Locate the cell with the specified text and output its [X, Y] center coordinate. 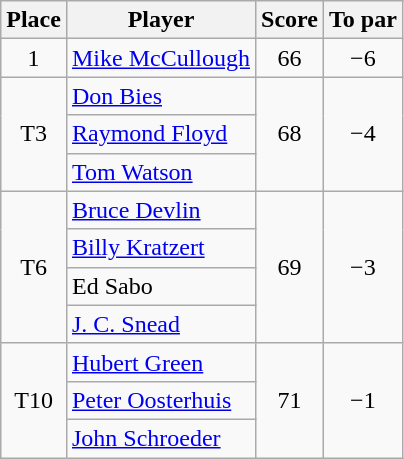
Player [160, 20]
Tom Watson [160, 172]
T6 [34, 267]
T3 [34, 134]
Peter Oosterhuis [160, 400]
−1 [362, 400]
71 [290, 400]
68 [290, 134]
Bruce Devlin [160, 210]
1 [34, 58]
Billy Kratzert [160, 248]
Score [290, 20]
Hubert Green [160, 362]
Ed Sabo [160, 286]
−4 [362, 134]
To par [362, 20]
Don Bies [160, 96]
J. C. Snead [160, 324]
Raymond Floyd [160, 134]
66 [290, 58]
John Schroeder [160, 438]
Place [34, 20]
Mike McCullough [160, 58]
−3 [362, 267]
−6 [362, 58]
T10 [34, 400]
69 [290, 267]
